From the cell containing the given text, extract its center point as [x, y] coordinate. 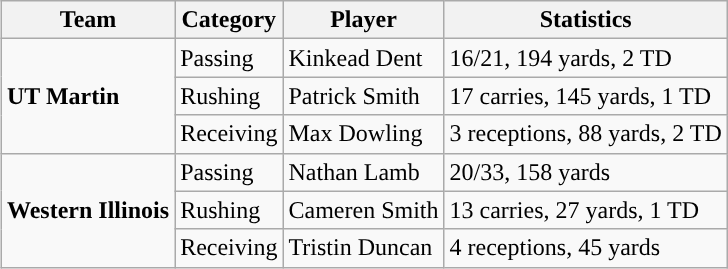
13 carries, 27 yards, 1 TD [586, 210]
4 receptions, 45 yards [586, 248]
Team [88, 20]
Max Dowling [364, 134]
Nathan Lamb [364, 172]
Western Illinois [88, 210]
Statistics [586, 20]
UT Martin [88, 96]
Cameren Smith [364, 210]
17 carries, 145 yards, 1 TD [586, 96]
20/33, 158 yards [586, 172]
Kinkead Dent [364, 58]
Player [364, 20]
Category [229, 20]
3 receptions, 88 yards, 2 TD [586, 134]
16/21, 194 yards, 2 TD [586, 58]
Patrick Smith [364, 96]
Tristin Duncan [364, 248]
